Find where the given text appears and provide that cell's center as [x, y] coordinate. 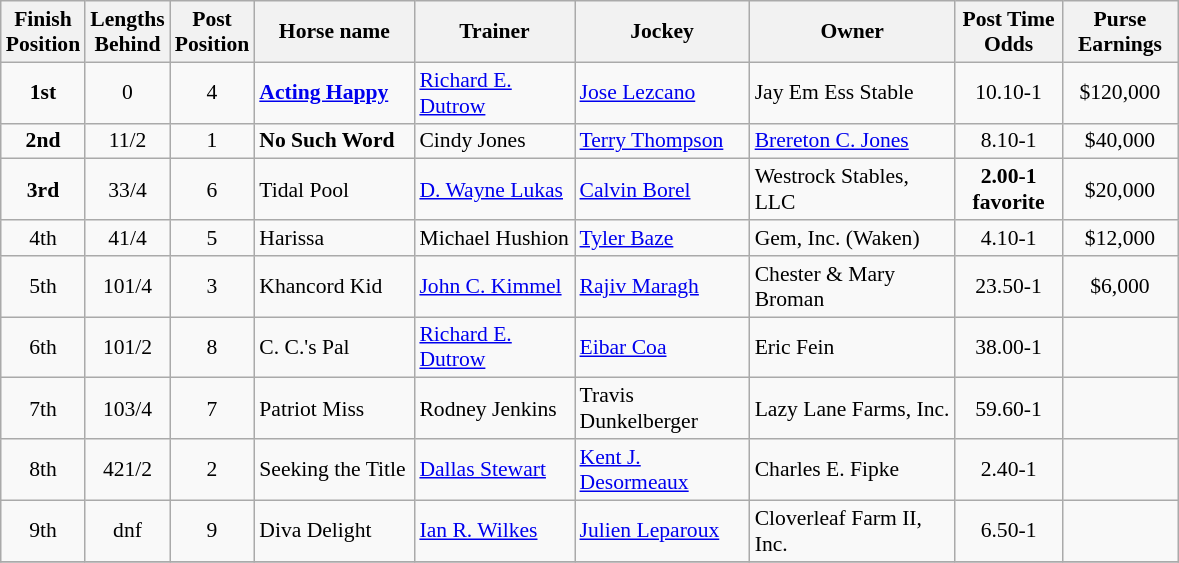
Cindy Jones [494, 141]
2nd [43, 141]
Julien Leparoux [662, 530]
8.10-1 [1009, 141]
C. C.'s Pal [334, 348]
Terry Thompson [662, 141]
Tidal Pool [334, 190]
John C. Kimmel [494, 286]
Khancord Kid [334, 286]
Cloverleaf Farm II, Inc. [852, 530]
7th [43, 408]
1 [212, 141]
Brereton C. Jones [852, 141]
Post Time Odds [1009, 32]
3 [212, 286]
6.50-1 [1009, 530]
10.10-1 [1009, 92]
Eric Fein [852, 348]
4th [43, 238]
8th [43, 470]
9th [43, 530]
421/2 [128, 470]
Rajiv Maragh [662, 286]
Dallas Stewart [494, 470]
101/4 [128, 286]
Jose Lezcano [662, 92]
Charles E. Fipke [852, 470]
Jay Em Ess Stable [852, 92]
Seeking the Title [334, 470]
103/4 [128, 408]
Trainer [494, 32]
5 [212, 238]
Westrock Stables, LLC [852, 190]
Kent J. Desormeaux [662, 470]
Rodney Jenkins [494, 408]
Chester & Mary Broman [852, 286]
33/4 [128, 190]
6th [43, 348]
Purse Earnings [1120, 32]
Jockey [662, 32]
dnf [128, 530]
11/2 [128, 141]
2.00-1 favorite [1009, 190]
4 [212, 92]
$120,000 [1120, 92]
Lengths Behind [128, 32]
$40,000 [1120, 141]
41/4 [128, 238]
23.50-1 [1009, 286]
6 [212, 190]
59.60-1 [1009, 408]
0 [128, 92]
Post Position [212, 32]
Harissa [334, 238]
D. Wayne Lukas [494, 190]
Calvin Borel [662, 190]
7 [212, 408]
$12,000 [1120, 238]
Ian R. Wilkes [494, 530]
Michael Hushion [494, 238]
Acting Happy [334, 92]
2.40-1 [1009, 470]
38.00-1 [1009, 348]
Tyler Baze [662, 238]
No Such Word [334, 141]
5th [43, 286]
Gem, Inc. (Waken) [852, 238]
Diva Delight [334, 530]
Horse name [334, 32]
101/2 [128, 348]
Eibar Coa [662, 348]
8 [212, 348]
2 [212, 470]
$20,000 [1120, 190]
Owner [852, 32]
4.10-1 [1009, 238]
1st [43, 92]
Patriot Miss [334, 408]
Travis Dunkelberger [662, 408]
Lazy Lane Farms, Inc. [852, 408]
Finish Position [43, 32]
9 [212, 530]
3rd [43, 190]
$6,000 [1120, 286]
